Locate the cell with the specified text and output its (X, Y) center coordinate. 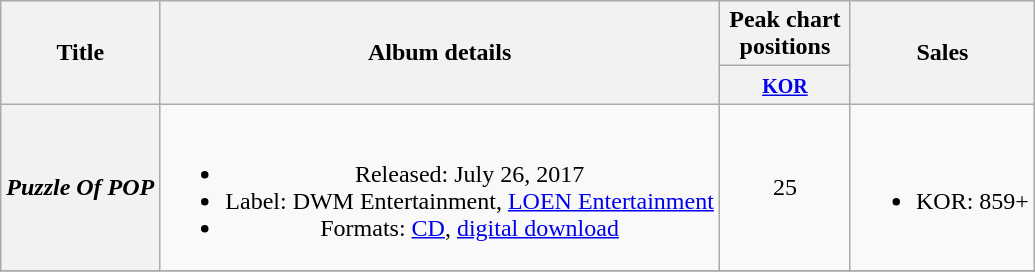
Puzzle Of POP (80, 188)
Album details (440, 52)
KOR: 859+ (942, 188)
KOR (784, 85)
Sales (942, 52)
Peak chart positions (784, 34)
25 (784, 188)
Title (80, 52)
Released: July 26, 2017Label: DWM Entertainment, LOEN EntertainmentFormats: CD, digital download (440, 188)
